Extract the (X, Y) coordinate from the center of the cell holding the provided text.  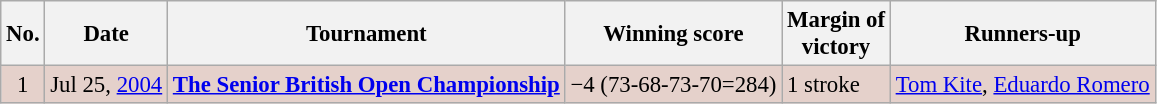
−4 (73-68-73-70=284) (674, 85)
Date (106, 34)
Runners-up (1022, 34)
1 (23, 85)
The Senior British Open Championship (367, 85)
Jul 25, 2004 (106, 85)
Tom Kite, Eduardo Romero (1022, 85)
No. (23, 34)
1 stroke (836, 85)
Tournament (367, 34)
Margin ofvictory (836, 34)
Winning score (674, 34)
